Pinpoint the cell where the given text exists, returning its [X, Y] midpoint coordinate. 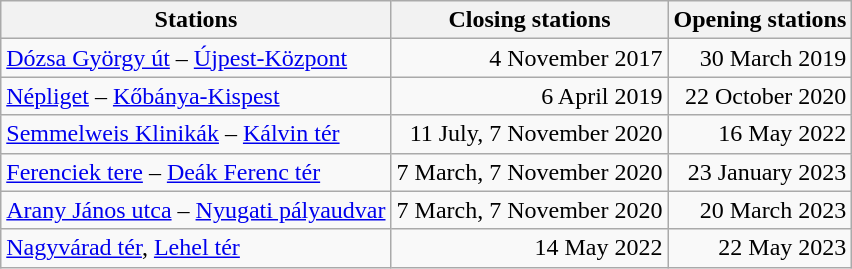
20 March 2023 [760, 210]
14 May 2022 [530, 248]
Népliget – Kőbánya-Kispest [196, 96]
4 November 2017 [530, 58]
Dózsa György út – Újpest-Központ [196, 58]
Ferenciek tere – Deák Ferenc tér [196, 172]
6 April 2019 [530, 96]
11 July, 7 November 2020 [530, 134]
Closing stations [530, 20]
Semmelweis Klinikák – Kálvin tér [196, 134]
16 May 2022 [760, 134]
Arany János utca – Nyugati pályaudvar [196, 210]
30 March 2019 [760, 58]
Nagyvárad tér, Lehel tér [196, 248]
Stations [196, 20]
Opening stations [760, 20]
23 January 2023 [760, 172]
22 May 2023 [760, 248]
22 October 2020 [760, 96]
